Detect which cell encompasses the target text, then output its [X, Y] center coordinate. 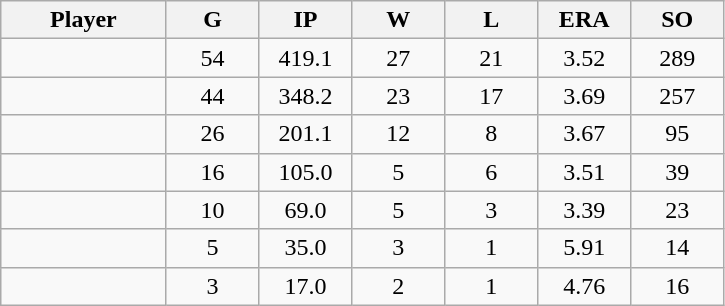
3.39 [584, 210]
8 [492, 134]
17 [492, 96]
21 [492, 58]
95 [678, 134]
3.67 [584, 134]
G [212, 20]
35.0 [306, 248]
2 [398, 286]
3.51 [584, 172]
SO [678, 20]
289 [678, 58]
54 [212, 58]
419.1 [306, 58]
W [398, 20]
L [492, 20]
12 [398, 134]
6 [492, 172]
39 [678, 172]
201.1 [306, 134]
Player [84, 20]
ERA [584, 20]
69.0 [306, 210]
IP [306, 20]
105.0 [306, 172]
5.91 [584, 248]
10 [212, 210]
348.2 [306, 96]
44 [212, 96]
4.76 [584, 286]
3.69 [584, 96]
257 [678, 96]
3.52 [584, 58]
26 [212, 134]
17.0 [306, 286]
14 [678, 248]
27 [398, 58]
